For the text-containing cell, return its midpoint in [X, Y] coordinate format. 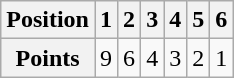
Position [48, 20]
Points [48, 58]
9 [106, 58]
5 [198, 20]
